Find where the given text appears and provide that cell's center as (x, y) coordinate. 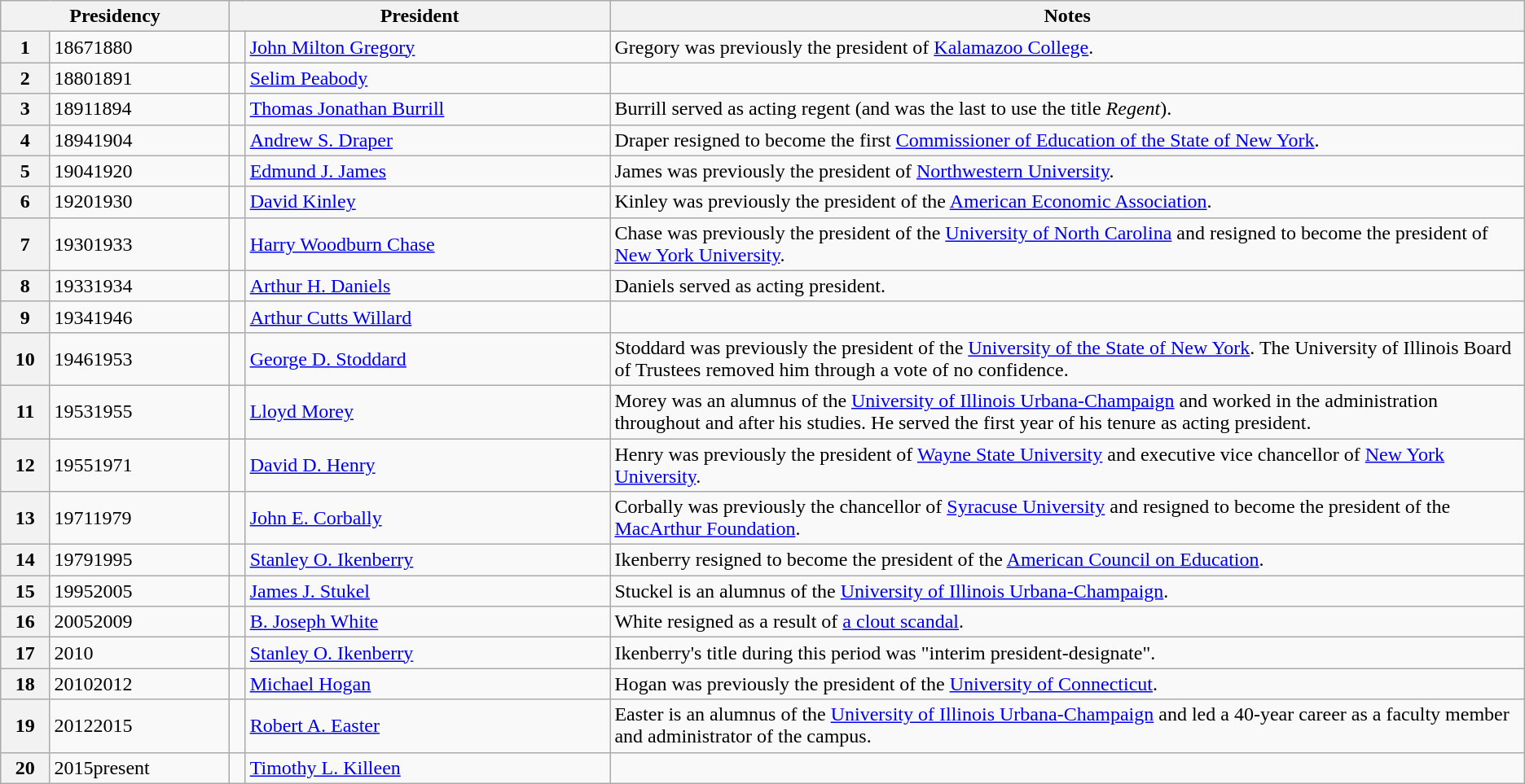
John Milton Gregory (428, 47)
George D. Stoddard (428, 358)
11 (25, 412)
Notes (1067, 16)
17 (25, 653)
David D. Henry (428, 464)
4 (25, 140)
9 (25, 317)
5 (25, 171)
19 (25, 726)
B. Joseph White (428, 622)
Henry was previously the president of Wayne State University and executive vice chancellor of New York University. (1067, 464)
6 (25, 202)
Stuckel is an alumnus of the University of Illinois Urbana-Champaign. (1067, 591)
James was previously the president of Northwestern University. (1067, 171)
Ikenberry's title during this period was "interim president-designate". (1067, 653)
20052009 (139, 622)
Presidency (116, 16)
12 (25, 464)
Andrew S. Draper (428, 140)
13 (25, 518)
Corbally was previously the chancellor of Syracuse University and resigned to become the president of the MacArthur Foundation. (1067, 518)
Draper resigned to become the first Commissioner of Education of the State of New York. (1067, 140)
15 (25, 591)
19952005 (139, 591)
Robert A. Easter (428, 726)
19041920 (139, 171)
19331934 (139, 286)
8 (25, 286)
19301933 (139, 244)
Hogan was previously the president of the University of Connecticut. (1067, 684)
16 (25, 622)
Edmund J. James (428, 171)
19551971 (139, 464)
18671880 (139, 47)
Selim Peabody (428, 78)
Burrill served as acting regent (and was the last to use the title Regent). (1067, 109)
18941904 (139, 140)
7 (25, 244)
18911894 (139, 109)
1 (25, 47)
White resigned as a result of a clout scandal. (1067, 622)
2 (25, 78)
Kinley was previously the president of the American Economic Association. (1067, 202)
19201930 (139, 202)
Easter is an alumnus of the University of Illinois Urbana-Champaign and led a 40-year career as a faculty member and administrator of the campus. (1067, 726)
Timothy L. Killeen (428, 768)
19341946 (139, 317)
19461953 (139, 358)
James J. Stukel (428, 591)
19711979 (139, 518)
2010 (139, 653)
18 (25, 684)
Lloyd Morey (428, 412)
President (420, 16)
2015present (139, 768)
Arthur H. Daniels (428, 286)
Harry Woodburn Chase (428, 244)
10 (25, 358)
3 (25, 109)
19531955 (139, 412)
20 (25, 768)
David Kinley (428, 202)
Chase was previously the president of the University of North Carolina and resigned to become the president of New York University. (1067, 244)
Thomas Jonathan Burrill (428, 109)
John E. Corbally (428, 518)
Michael Hogan (428, 684)
20102012 (139, 684)
Gregory was previously the president of Kalamazoo College. (1067, 47)
Arthur Cutts Willard (428, 317)
14 (25, 560)
18801891 (139, 78)
19791995 (139, 560)
Daniels served as acting president. (1067, 286)
Ikenberry resigned to become the president of the American Council on Education. (1067, 560)
20122015 (139, 726)
